Return (x, y) of the center of cell containing provided text 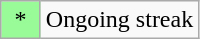
Ongoing streak (119, 20)
* (21, 20)
